Output the [X, Y] coordinate of the center of the cell containing the given text.  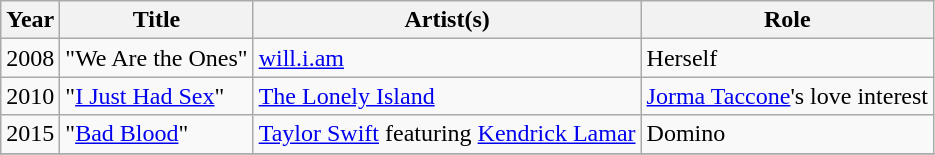
will.i.am [447, 58]
Taylor Swift featuring Kendrick Lamar [447, 134]
2015 [30, 134]
2008 [30, 58]
Title [156, 20]
Jorma Taccone's love interest [787, 96]
2010 [30, 96]
"Bad Blood" [156, 134]
The Lonely Island [447, 96]
Role [787, 20]
"I Just Had Sex" [156, 96]
Year [30, 20]
"We Are the Ones" [156, 58]
Artist(s) [447, 20]
Domino [787, 134]
Herself [787, 58]
